Extract the (x, y) coordinate from the center of the cell holding the provided text.  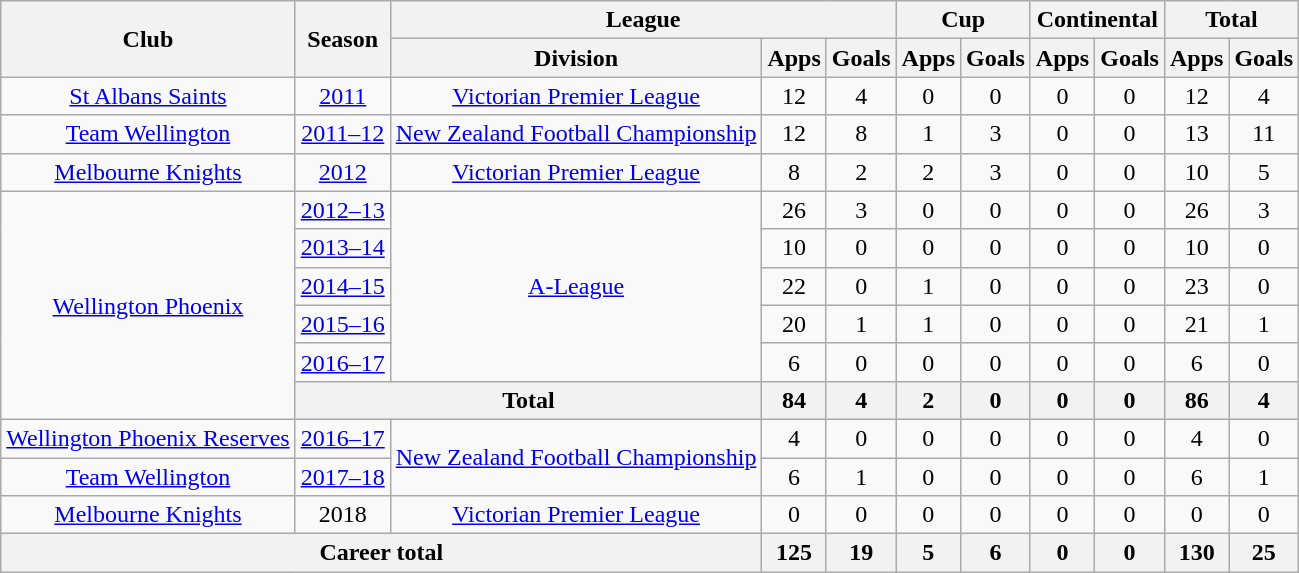
2018 (342, 515)
125 (794, 553)
23 (1196, 286)
Career total (382, 553)
Wellington Phoenix (148, 305)
2013–14 (342, 248)
2012 (342, 172)
A-League (576, 286)
St Albans Saints (148, 96)
13 (1196, 134)
25 (1264, 553)
Continental (1097, 20)
20 (794, 324)
League (643, 20)
2014–15 (342, 286)
2012–13 (342, 210)
19 (861, 553)
Division (576, 58)
2011 (342, 96)
2011–12 (342, 134)
Cup (963, 20)
Season (342, 39)
84 (794, 400)
86 (1196, 400)
22 (794, 286)
Wellington Phoenix Reserves (148, 438)
Club (148, 39)
2017–18 (342, 477)
130 (1196, 553)
11 (1264, 134)
21 (1196, 324)
2015–16 (342, 324)
